Extract the [x, y] coordinate from the center of the cell holding the provided text.  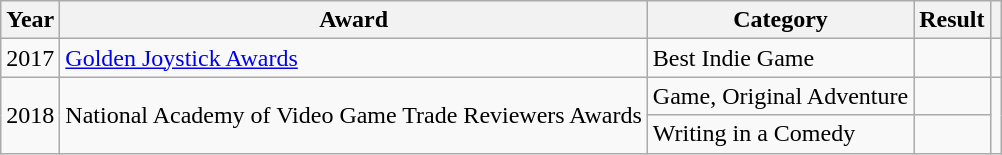
2017 [30, 58]
Year [30, 20]
Best Indie Game [780, 58]
Award [354, 20]
Golden Joystick Awards [354, 58]
Result [952, 20]
Writing in a Comedy [780, 134]
Category [780, 20]
2018 [30, 115]
National Academy of Video Game Trade Reviewers Awards [354, 115]
Game, Original Adventure [780, 96]
